From the cell containing the given text, extract its center point as [x, y] coordinate. 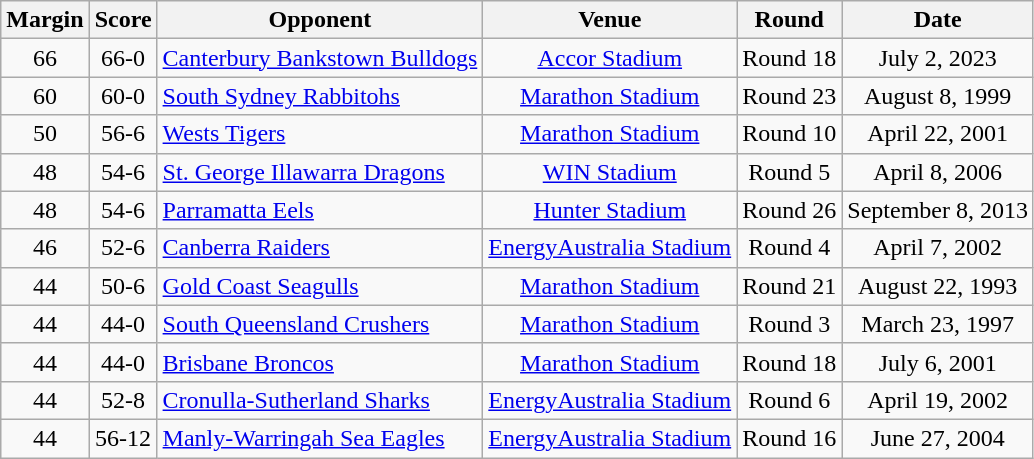
60-0 [123, 96]
March 23, 1997 [938, 324]
66-0 [123, 58]
Canberra Raiders [320, 248]
Venue [610, 20]
60 [45, 96]
Margin [45, 20]
52-6 [123, 248]
Wests Tigers [320, 134]
50 [45, 134]
St. George Illawarra Dragons [320, 172]
Round 3 [790, 324]
52-8 [123, 400]
Hunter Stadium [610, 210]
Round 21 [790, 286]
Brisbane Broncos [320, 362]
Accor Stadium [610, 58]
Round 4 [790, 248]
Round 10 [790, 134]
Date [938, 20]
April 19, 2002 [938, 400]
56-6 [123, 134]
Round 5 [790, 172]
50-6 [123, 286]
Manly-Warringah Sea Eagles [320, 438]
56-12 [123, 438]
South Sydney Rabbitohs [320, 96]
Parramatta Eels [320, 210]
Round 16 [790, 438]
Round 6 [790, 400]
July 2, 2023 [938, 58]
April 22, 2001 [938, 134]
Score [123, 20]
Round 26 [790, 210]
Opponent [320, 20]
July 6, 2001 [938, 362]
Canterbury Bankstown Bulldogs [320, 58]
April 8, 2006 [938, 172]
66 [45, 58]
WIN Stadium [610, 172]
April 7, 2002 [938, 248]
June 27, 2004 [938, 438]
Round 23 [790, 96]
August 22, 1993 [938, 286]
September 8, 2013 [938, 210]
46 [45, 248]
South Queensland Crushers [320, 324]
Gold Coast Seagulls [320, 286]
August 8, 1999 [938, 96]
Cronulla-Sutherland Sharks [320, 400]
Round [790, 20]
